Search for the cell housing the specified text and yield its [X, Y] center coordinate. 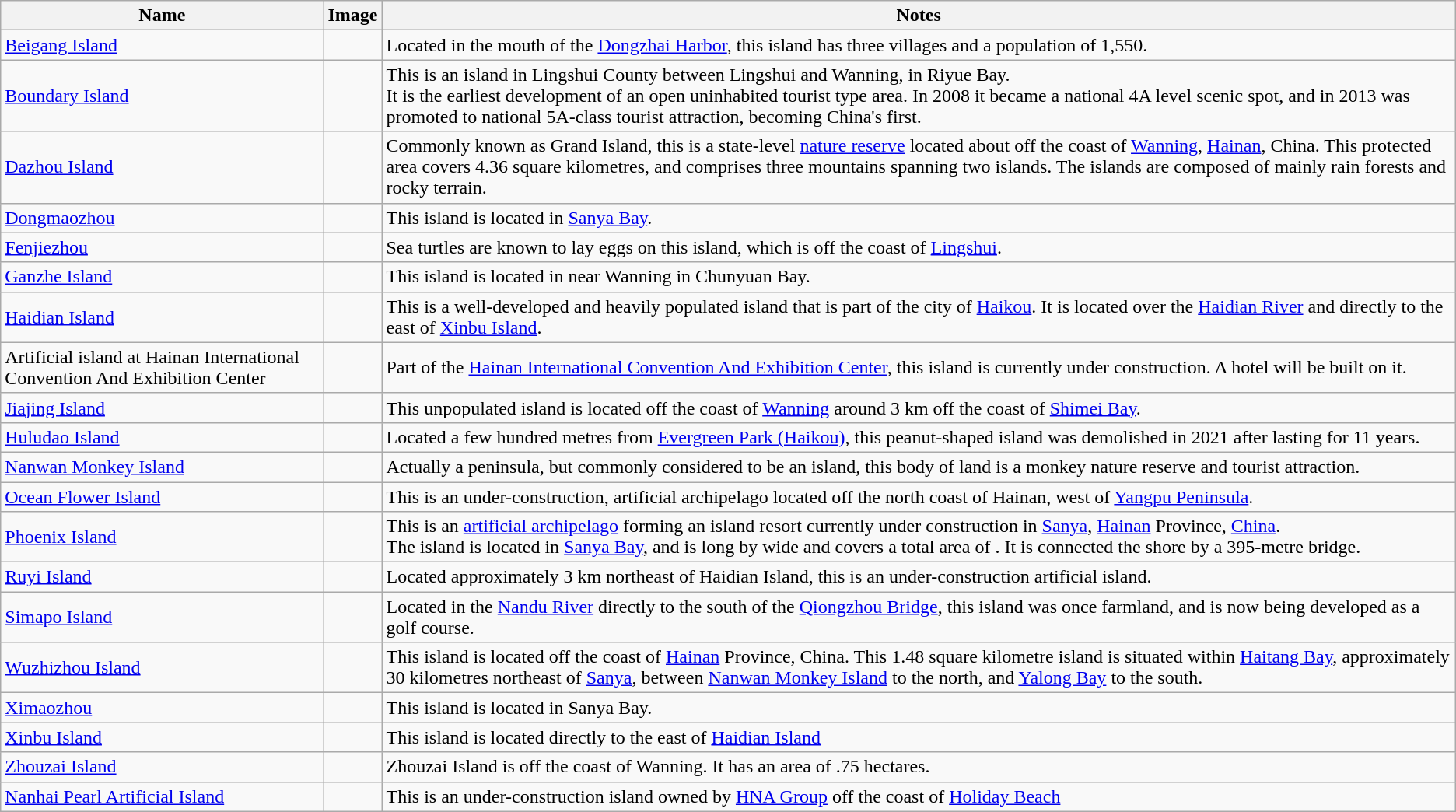
This island is located directly to the east of Haidian Island [919, 737]
Zhouzai Island is off the coast of Wanning. It has an area of .75 hectares. [919, 767]
Actually a peninsula, but commonly considered to be an island, this body of land is a monkey nature reserve and tourist attraction. [919, 467]
Part of the Hainan International Convention And Exhibition Center, this island is currently under construction. A hotel will be built on it. [919, 367]
Ganzhe Island [162, 277]
Nanwan Monkey Island [162, 467]
Sea turtles are known to lay eggs on this island, which is off the coast of Lingshui. [919, 247]
Ocean Flower Island [162, 497]
Haidian Island [162, 317]
This island is located in near Wanning in Chunyuan Bay. [919, 277]
Simapo Island [162, 618]
Notes [919, 16]
Located approximately 3 km northeast of Haidian Island, this is an under-construction artificial island. [919, 577]
This is an under-construction island owned by HNA Group off the coast of Holiday Beach [919, 796]
Dazhou Island [162, 167]
Zhouzai Island [162, 767]
Dongmaozhou [162, 218]
Ximaozhou [162, 708]
Nanhai Pearl Artificial Island [162, 796]
Xinbu Island [162, 737]
Name [162, 16]
Located in the mouth of the Dongzhai Harbor, this island has three villages and a population of 1,550. [919, 45]
This is an under-construction, artificial archipelago located off the north coast of Hainan, west of Yangpu Peninsula. [919, 497]
Huludao Island [162, 437]
Jiajing Island [162, 408]
Artificial island at Hainan International Convention And Exhibition Center [162, 367]
Located in the Nandu River directly to the south of the Qiongzhou Bridge, this island was once farmland, and is now being developed as a golf course. [919, 618]
Beigang Island [162, 45]
Image [353, 16]
Phoenix Island [162, 537]
Fenjiezhou [162, 247]
Wuzhizhou Island [162, 667]
Boundary Island [162, 96]
Ruyi Island [162, 577]
This unpopulated island is located off the coast of Wanning around 3 km off the coast of Shimei Bay. [919, 408]
Located a few hundred metres from Evergreen Park (Haikou), this peanut-shaped island was demolished in 2021 after lasting for 11 years. [919, 437]
